Return the [x, y] coordinate for the center point of the cell that contains the specified text.  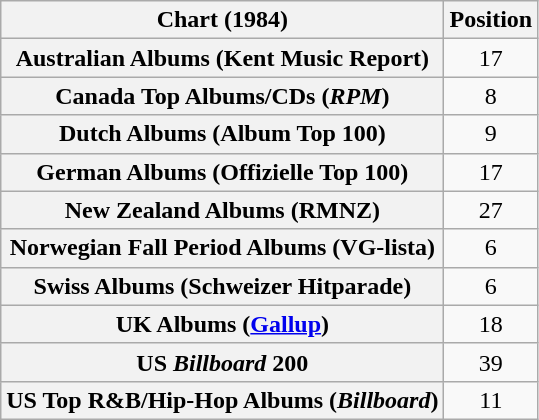
German Albums (Offizielle Top 100) [222, 172]
9 [491, 134]
UK Albums (Gallup) [222, 324]
Chart (1984) [222, 20]
39 [491, 362]
11 [491, 400]
Australian Albums (Kent Music Report) [222, 58]
8 [491, 96]
US Billboard 200 [222, 362]
Dutch Albums (Album Top 100) [222, 134]
Canada Top Albums/CDs (RPM) [222, 96]
Norwegian Fall Period Albums (VG-lista) [222, 248]
18 [491, 324]
27 [491, 210]
New Zealand Albums (RMNZ) [222, 210]
US Top R&B/Hip-Hop Albums (Billboard) [222, 400]
Position [491, 20]
Swiss Albums (Schweizer Hitparade) [222, 286]
